Identify which cell holds the provided text, then report its [X, Y] central coordinate. 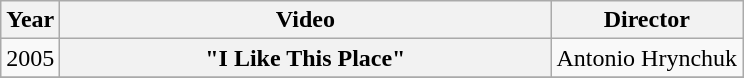
2005 [30, 58]
"I Like This Place" [306, 58]
Director [647, 20]
Video [306, 20]
Antonio Hrynchuk [647, 58]
Year [30, 20]
